Locate the cell with the specified text and output its (x, y) center coordinate. 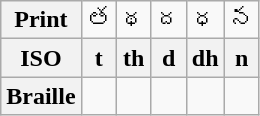
ISO (41, 58)
th (134, 58)
ద (168, 20)
t (98, 58)
థ (134, 20)
త (98, 20)
న (242, 20)
dh (205, 58)
d (168, 58)
n (242, 58)
ధ (205, 20)
Print (41, 20)
Braille (41, 96)
